Locate the cell with the specified text and output its (X, Y) center coordinate. 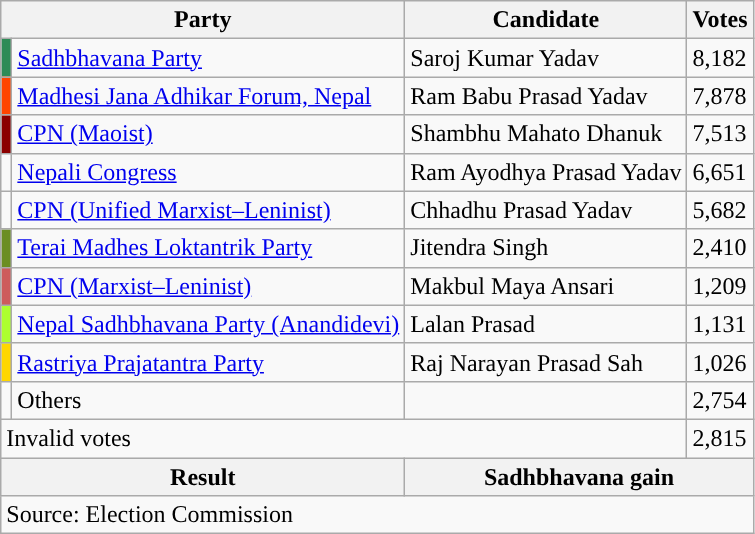
Others (208, 400)
Party (203, 20)
Nepal Sadhbhavana Party (Anandidevi) (208, 324)
Raj Narayan Prasad Sah (546, 362)
6,651 (720, 172)
Chhadhu Prasad Yadav (546, 210)
2,815 (720, 438)
7,878 (720, 96)
2,410 (720, 248)
Candidate (546, 20)
Source: Election Commission (377, 515)
Lalan Prasad (546, 324)
Shambhu Mahato Dhanuk (546, 134)
1,131 (720, 324)
2,754 (720, 400)
Votes (720, 20)
5,682 (720, 210)
Terai Madhes Loktantrik Party (208, 248)
Madhesi Jana Adhikar Forum, Nepal (208, 96)
7,513 (720, 134)
Nepali Congress (208, 172)
CPN (Marxist–Leninist) (208, 286)
Ram Ayodhya Prasad Yadav (546, 172)
Sadhbhavana Party (208, 58)
Ram Babu Prasad Yadav (546, 96)
Makbul Maya Ansari (546, 286)
Saroj Kumar Yadav (546, 58)
Rastriya Prajatantra Party (208, 362)
1,026 (720, 362)
CPN (Unified Marxist–Leninist) (208, 210)
CPN (Maoist) (208, 134)
Sadhbhavana gain (579, 477)
Result (203, 477)
Jitendra Singh (546, 248)
Invalid votes (344, 438)
1,209 (720, 286)
8,182 (720, 58)
